Find where the given text appears and provide that cell's center as [X, Y] coordinate. 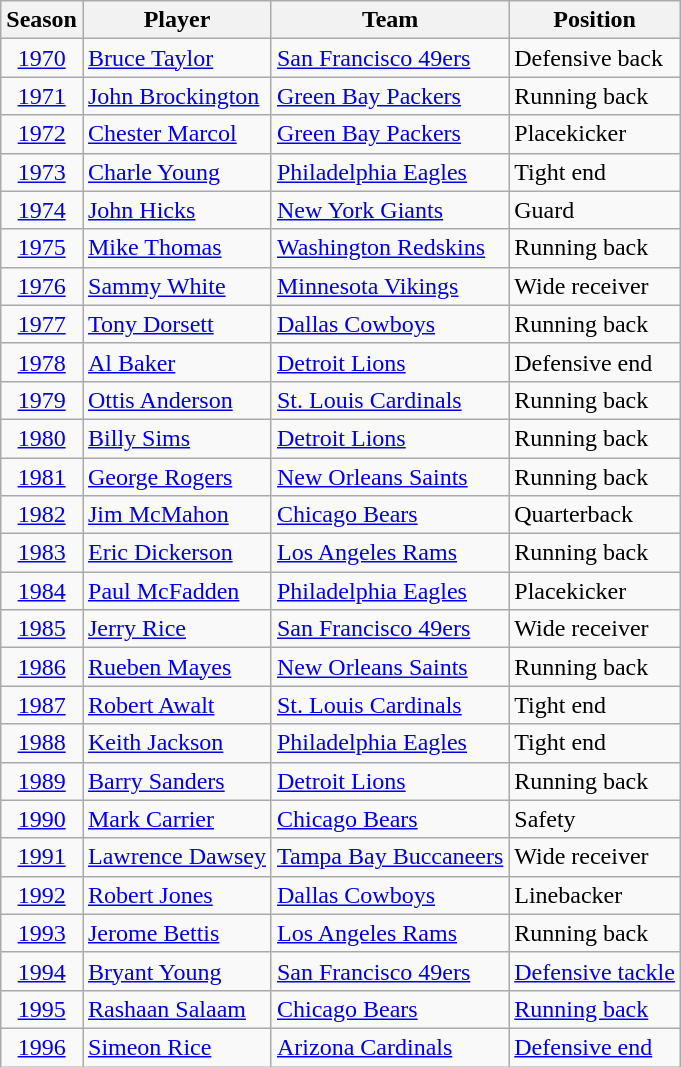
Charle Young [176, 172]
1975 [42, 248]
1976 [42, 286]
Al Baker [176, 362]
Jim McMahon [176, 515]
1993 [42, 933]
Chester Marcol [176, 134]
Bruce Taylor [176, 58]
Simeon Rice [176, 1047]
Minnesota Vikings [390, 286]
1970 [42, 58]
1971 [42, 96]
Paul McFadden [176, 591]
Player [176, 20]
Mark Carrier [176, 819]
Defensive back [595, 58]
1996 [42, 1047]
Season [42, 20]
Tampa Bay Buccaneers [390, 857]
1979 [42, 400]
Position [595, 20]
Team [390, 20]
1990 [42, 819]
Mike Thomas [176, 248]
1978 [42, 362]
Robert Jones [176, 895]
Barry Sanders [176, 781]
1994 [42, 971]
Ottis Anderson [176, 400]
Washington Redskins [390, 248]
Lawrence Dawsey [176, 857]
1995 [42, 1009]
Sammy White [176, 286]
Jerry Rice [176, 629]
1977 [42, 324]
Arizona Cardinals [390, 1047]
1988 [42, 743]
Linebacker [595, 895]
1985 [42, 629]
1987 [42, 705]
1973 [42, 172]
John Brockington [176, 96]
Jerome Bettis [176, 933]
1980 [42, 438]
1974 [42, 210]
1983 [42, 553]
1992 [42, 895]
Defensive tackle [595, 971]
1986 [42, 667]
1981 [42, 477]
Keith Jackson [176, 743]
George Rogers [176, 477]
Billy Sims [176, 438]
John Hicks [176, 210]
Rueben Mayes [176, 667]
Guard [595, 210]
1989 [42, 781]
Bryant Young [176, 971]
Quarterback [595, 515]
1972 [42, 134]
1984 [42, 591]
Rashaan Salaam [176, 1009]
Eric Dickerson [176, 553]
Tony Dorsett [176, 324]
1991 [42, 857]
Safety [595, 819]
1982 [42, 515]
Robert Awalt [176, 705]
New York Giants [390, 210]
